Locate the cell with the specified text and output its [X, Y] center coordinate. 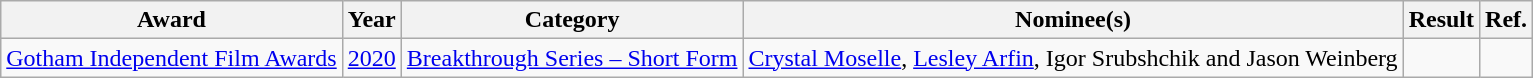
Category [572, 20]
Crystal Moselle, Lesley Arfin, Igor Srubshchik and Jason Weinberg [1073, 58]
Nominee(s) [1073, 20]
2020 [372, 58]
Breakthrough Series – Short Form [572, 58]
Gotham Independent Film Awards [172, 58]
Result [1441, 20]
Year [372, 20]
Ref. [1506, 20]
Award [172, 20]
